Provide the (X, Y) coordinate of the cell's center where the given text is located.  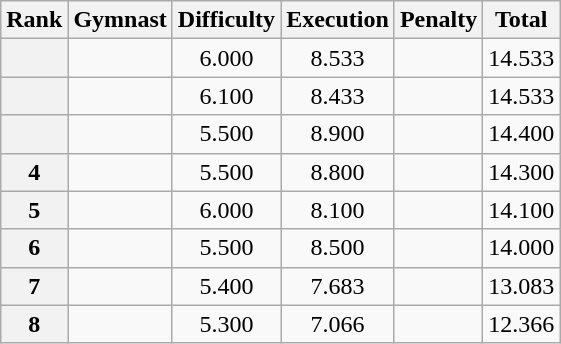
13.083 (522, 286)
Total (522, 20)
12.366 (522, 324)
5.400 (226, 286)
8.800 (338, 172)
5 (34, 210)
8 (34, 324)
7.066 (338, 324)
8.433 (338, 96)
Rank (34, 20)
8.900 (338, 134)
7 (34, 286)
14.300 (522, 172)
8.500 (338, 248)
14.400 (522, 134)
Penalty (438, 20)
7.683 (338, 286)
8.100 (338, 210)
14.100 (522, 210)
5.300 (226, 324)
6 (34, 248)
14.000 (522, 248)
Execution (338, 20)
8.533 (338, 58)
Gymnast (120, 20)
Difficulty (226, 20)
4 (34, 172)
6.100 (226, 96)
